Find where the given text appears and provide that cell's center as (x, y) coordinate. 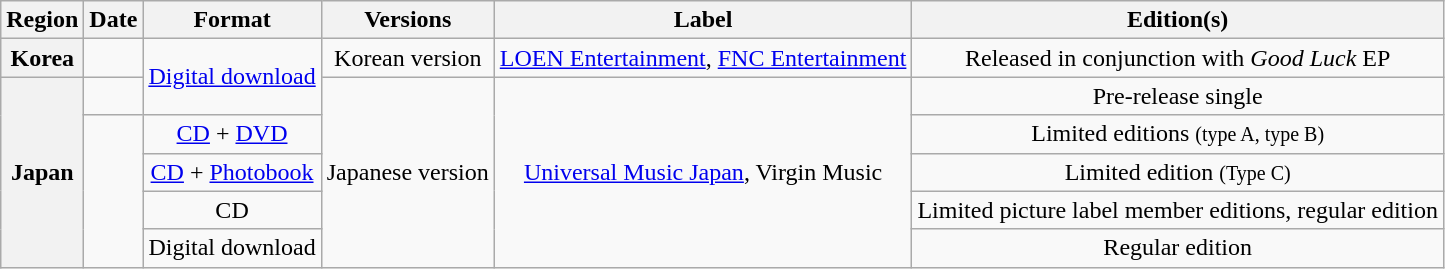
CD + DVD (232, 134)
LOEN Entertainment, FNC Entertainment (703, 58)
Korean version (408, 58)
Region (42, 20)
Regular edition (1178, 248)
Japan (42, 172)
Versions (408, 20)
Limited picture label member editions, regular edition (1178, 210)
CD (232, 210)
Korea (42, 58)
Universal Music Japan, Virgin Music (703, 172)
Limited editions (type A, type B) (1178, 134)
Limited edition (Type C) (1178, 172)
Edition(s) (1178, 20)
Label (703, 20)
Pre-release single (1178, 96)
Japanese version (408, 172)
Date (114, 20)
Format (232, 20)
Released in conjunction with Good Luck EP (1178, 58)
CD + Photobook (232, 172)
